Return [x, y] of the center of cell containing provided text 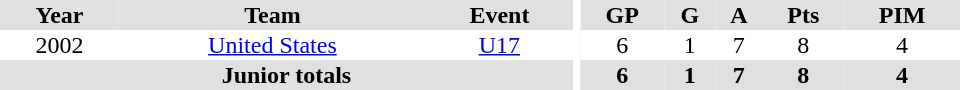
Junior totals [286, 75]
Year [60, 15]
GP [622, 15]
Event [500, 15]
U17 [500, 45]
Team [272, 15]
PIM [902, 15]
United States [272, 45]
2002 [60, 45]
G [690, 15]
Pts [804, 15]
A [738, 15]
